Identify which cell holds the provided text, then report its [x, y] central coordinate. 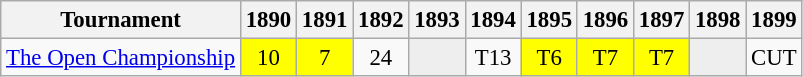
7 [325, 58]
1890 [268, 20]
T6 [549, 58]
1898 [718, 20]
CUT [774, 58]
1895 [549, 20]
24 [381, 58]
The Open Championship [121, 58]
1899 [774, 20]
T13 [493, 58]
10 [268, 58]
1896 [605, 20]
1897 [661, 20]
1894 [493, 20]
1891 [325, 20]
1892 [381, 20]
Tournament [121, 20]
1893 [437, 20]
